Scan for the cell matching the given text and deliver its [x, y] coordinate at center. 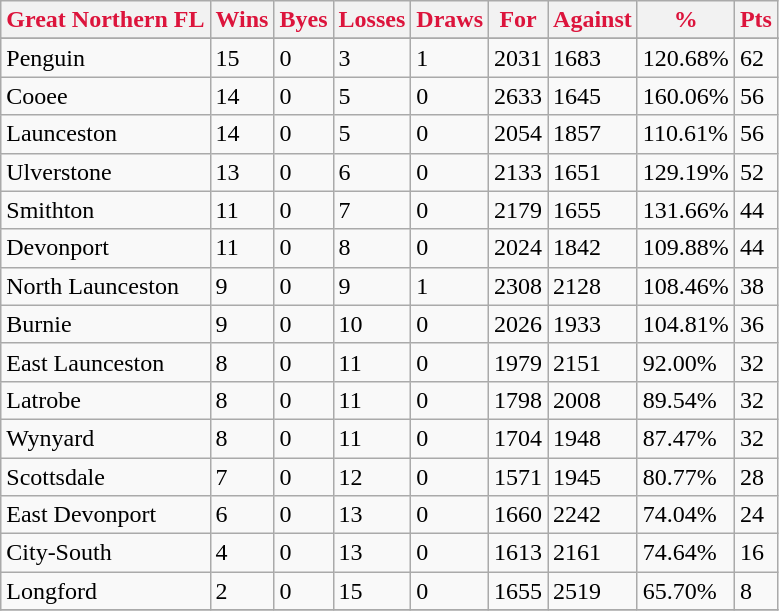
2633 [518, 96]
Ulverstone [106, 172]
1645 [593, 96]
3 [372, 58]
1857 [593, 134]
2024 [518, 248]
% [686, 20]
1704 [518, 438]
1979 [518, 362]
For [518, 20]
131.66% [686, 210]
2026 [518, 324]
East Launceston [106, 362]
Latrobe [106, 400]
Wins [242, 20]
74.64% [686, 553]
1651 [593, 172]
1571 [518, 477]
52 [756, 172]
38 [756, 286]
1613 [518, 553]
Great Northern FL [106, 20]
Smithton [106, 210]
36 [756, 324]
2008 [593, 400]
1798 [518, 400]
104.81% [686, 324]
2308 [518, 286]
74.04% [686, 515]
Wynyard [106, 438]
Launceston [106, 134]
62 [756, 58]
Against [593, 20]
4 [242, 553]
2133 [518, 172]
2151 [593, 362]
108.46% [686, 286]
2031 [518, 58]
109.88% [686, 248]
92.00% [686, 362]
110.61% [686, 134]
1842 [593, 248]
City-South [106, 553]
1948 [593, 438]
2519 [593, 591]
1945 [593, 477]
1660 [518, 515]
2054 [518, 134]
129.19% [686, 172]
2 [242, 591]
Losses [372, 20]
East Devonport [106, 515]
2242 [593, 515]
28 [756, 477]
Draws [450, 20]
Cooee [106, 96]
160.06% [686, 96]
87.47% [686, 438]
16 [756, 553]
Pts [756, 20]
120.68% [686, 58]
65.70% [686, 591]
80.77% [686, 477]
1683 [593, 58]
Byes [304, 20]
Scottsdale [106, 477]
2128 [593, 286]
Burnie [106, 324]
2179 [518, 210]
Penguin [106, 58]
2161 [593, 553]
12 [372, 477]
24 [756, 515]
89.54% [686, 400]
North Launceston [106, 286]
Longford [106, 591]
1933 [593, 324]
10 [372, 324]
Devonport [106, 248]
